Output the (X, Y) coordinate of the center of the cell containing the given text.  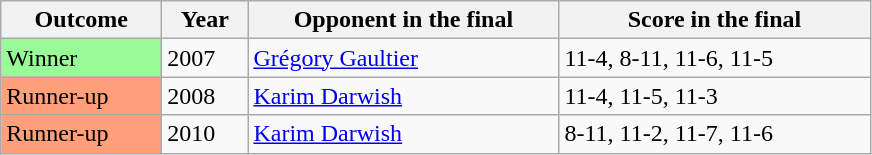
Grégory Gaultier (404, 58)
11-4, 8-11, 11-6, 11-5 (714, 58)
8-11, 11-2, 11-7, 11-6 (714, 134)
11-4, 11-5, 11-3 (714, 96)
Outcome (82, 20)
2008 (205, 96)
2007 (205, 58)
Winner (82, 58)
2010 (205, 134)
Opponent in the final (404, 20)
Score in the final (714, 20)
Year (205, 20)
